Find where the given text appears and provide that cell's center as [x, y] coordinate. 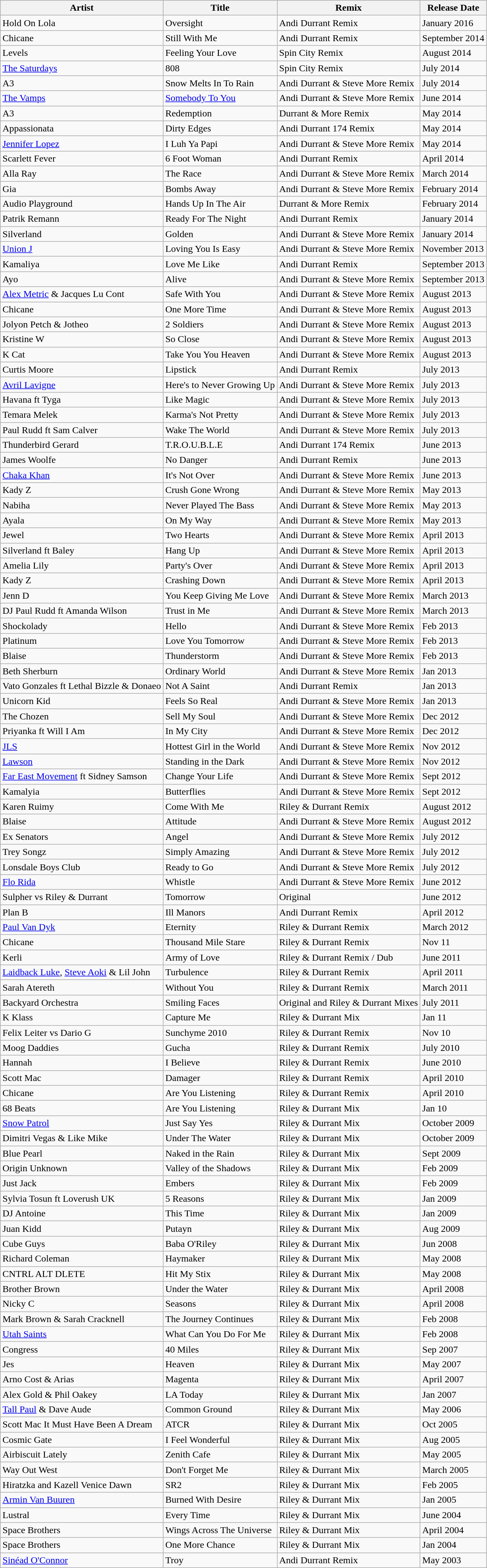
Just Jack [82, 1184]
Hottest Girl in the World [220, 746]
ATCR [220, 1425]
Kamaliya [82, 264]
CNTRL ALT DLETE [82, 1274]
Sep 2007 [453, 1349]
Union J [82, 249]
Party's Over [220, 565]
Audio Playground [82, 204]
Hang Up [220, 550]
The Race [220, 173]
Riley & Durrant Remix / Dub [349, 957]
Karma's Not Pretty [220, 415]
68 Beats [82, 1108]
No Danger [220, 460]
Utah Saints [82, 1334]
Congress [82, 1349]
Burned With Desire [220, 1500]
On My Way [220, 520]
Priyanka ft Will I Am [82, 731]
Jennifer Lopez [82, 143]
Dimitri Vegas & Like Mike [82, 1138]
Oversight [220, 23]
Somebody To You [220, 98]
Curtis Moore [82, 369]
Havana ft Tyga [82, 400]
Love Me Like [220, 264]
Jan 2004 [453, 1545]
January 2016 [453, 23]
Sell My Soul [220, 716]
40 Miles [220, 1349]
Juan Kidd [82, 1229]
Appassionata [82, 128]
April 2011 [453, 972]
Lipstick [220, 369]
One More Chance [220, 1545]
Come With Me [220, 807]
Sunchyme 2010 [220, 1033]
The Journey Continues [220, 1319]
June 2004 [453, 1515]
March 2012 [453, 927]
Capture Me [220, 1018]
Army of Love [220, 957]
Sulpher vs Riley & Durrant [82, 897]
March 2005 [453, 1470]
Wings Across The Universe [220, 1530]
Cosmic Gate [82, 1440]
Attitude [220, 822]
August 2014 [453, 53]
Hold On Lola [82, 23]
April 2007 [453, 1379]
Silverland ft Baley [82, 550]
Not A Saint [220, 686]
The Chozen [82, 716]
Thunderstorm [220, 656]
Dirty Edges [220, 128]
June 2014 [453, 98]
I Feel Wonderful [220, 1440]
June 2011 [453, 957]
JLS [82, 746]
Brother Brown [82, 1289]
April 2012 [453, 912]
Safe With You [220, 294]
Lonsdale Boys Club [82, 867]
Felix Leiter vs Dario G [82, 1033]
Heaven [220, 1364]
Putayn [220, 1229]
June 2010 [453, 1063]
Gia [82, 189]
LA Today [220, 1394]
Plan B [82, 912]
Wake The World [220, 430]
Shockolady [82, 626]
Here's to Never Growing Up [220, 384]
I Believe [220, 1063]
Blue Pearl [82, 1153]
Alla Ray [82, 173]
Jes [82, 1364]
Thunderbird Gerard [82, 445]
Feels So Real [220, 701]
Flo Rida [82, 882]
SR2 [220, 1485]
It's Not Over [220, 475]
One More Time [220, 309]
Jan 2005 [453, 1500]
Baba O'Riley [220, 1244]
Kamalyia [82, 792]
Jenn D [82, 596]
July 2010 [453, 1048]
Ayo [82, 279]
Trust in Me [220, 611]
So Close [220, 339]
Amelia Lily [82, 565]
DJ Antoine [82, 1214]
James Woolfe [82, 460]
Scott Mac It Must Have Been A Dream [82, 1425]
Thousand Mile Stare [220, 942]
Ready to Go [220, 867]
Vato Gonzales ft Lethal Bizzle & Donaeo [82, 686]
Original and Riley & Durrant Mixes [349, 1003]
Nov 11 [453, 942]
Arno Cost & Arias [82, 1379]
Under the Water [220, 1289]
Magenta [220, 1379]
Every Time [220, 1515]
Hiratzka and Kazell Venice Dawn [82, 1485]
Paul Van Dyk [82, 927]
Avril Lavigne [82, 384]
2 Soldiers [220, 324]
Sinéad O'Connor [82, 1560]
April 2004 [453, 1530]
Ayala [82, 520]
Aug 2009 [453, 1229]
Mark Brown & Sarah Cracknell [82, 1319]
March 2014 [453, 173]
Release Date [453, 8]
Artist [82, 8]
Naked in the Rain [220, 1153]
Trey Songz [82, 852]
You Keep Giving Me Love [220, 596]
Loving You Is Easy [220, 249]
Lawson [82, 761]
Silverland [82, 234]
Levels [82, 53]
Moog Daddies [82, 1048]
Two Hearts [220, 535]
Kristine W [82, 339]
DJ Paul Rudd ft Amanda Wilson [82, 611]
Jan 11 [453, 1018]
The Vamps [82, 98]
Love You Tomorrow [220, 641]
Nicky C [82, 1304]
Damager [220, 1078]
Airbiscuit Lately [82, 1455]
Like Magic [220, 400]
Jun 2008 [453, 1244]
Turbulence [220, 972]
Far East Movement ft Sidney Samson [82, 776]
Snow Patrol [82, 1123]
Cube Guys [82, 1244]
Crashing Down [220, 580]
Jan 10 [453, 1108]
Crush Gone Wrong [220, 490]
Beth Sherburn [82, 671]
This Time [220, 1214]
Hands Up In The Air [220, 204]
Haymaker [220, 1259]
Seasons [220, 1304]
808 [220, 68]
Smiling Faces [220, 1003]
Change Your Life [220, 776]
Take You You Heaven [220, 354]
Jan 2007 [453, 1394]
Golden [220, 234]
Bombs Away [220, 189]
Common Ground [220, 1410]
Temara Melek [82, 415]
Nabiha [82, 505]
Hit My Stix [220, 1274]
Paul Rudd ft Sam Calver [82, 430]
Sylvia Tosun ft Loverush UK [82, 1199]
What Can You Do For Me [220, 1334]
Feeling Your Love [220, 53]
Still With Me [220, 38]
May 2006 [453, 1410]
Valley of the Shadows [220, 1168]
K Klass [82, 1018]
Backyard Orchestra [82, 1003]
Standing in the Dark [220, 761]
Sarah Atereth [82, 988]
K Cat [82, 354]
Hannah [82, 1063]
Snow Melts In To Rain [220, 83]
Whistle [220, 882]
Original [349, 897]
Kerli [82, 957]
Don't Forget Me [220, 1470]
Redemption [220, 113]
Remix [349, 8]
May 2003 [453, 1560]
Butterflies [220, 792]
Chaka Khan [82, 475]
May 2007 [453, 1364]
Just Say Yes [220, 1123]
Richard Coleman [82, 1259]
Without You [220, 988]
Hello [220, 626]
5 Reasons [220, 1199]
Never Played The Bass [220, 505]
Title [220, 8]
6 Foot Woman [220, 158]
Embers [220, 1184]
Angel [220, 837]
I Luh Ya Papi [220, 143]
Karen Ruimy [82, 807]
Feb 2005 [453, 1485]
May 2005 [453, 1455]
Ready For The Night [220, 219]
Aug 2005 [453, 1440]
November 2013 [453, 249]
Alex Gold & Phil Oakey [82, 1394]
Platinum [82, 641]
Nov 10 [453, 1033]
Unicorn Kid [82, 701]
Troy [220, 1560]
Oct 2005 [453, 1425]
Lustral [82, 1515]
Ex Senators [82, 837]
Gucha [220, 1048]
Simply Amazing [220, 852]
Under The Water [220, 1138]
Patrik Remann [82, 219]
Scott Mac [82, 1078]
Ordinary World [220, 671]
Jolyon Petch & Jotheo [82, 324]
The Saturdays [82, 68]
Tomorrow [220, 897]
Origin Unknown [82, 1168]
March 2011 [453, 988]
Jewel [82, 535]
Armin Van Buuren [82, 1500]
Alex Metric & Jacques Lu Cont [82, 294]
Eternity [220, 927]
In My City [220, 731]
T.R.O.U.B.L.E [220, 445]
Way Out West [82, 1470]
Tall Paul & Dave Aude [82, 1410]
Laidback Luke, Steve Aoki & Lil John [82, 972]
Scarlett Fever [82, 158]
April 2014 [453, 158]
Zenith Cafe [220, 1455]
July 2011 [453, 1003]
Sept 2009 [453, 1153]
September 2014 [453, 38]
Ill Manors [220, 912]
Alive [220, 279]
